From the cell containing the given text, extract its center point as (X, Y) coordinate. 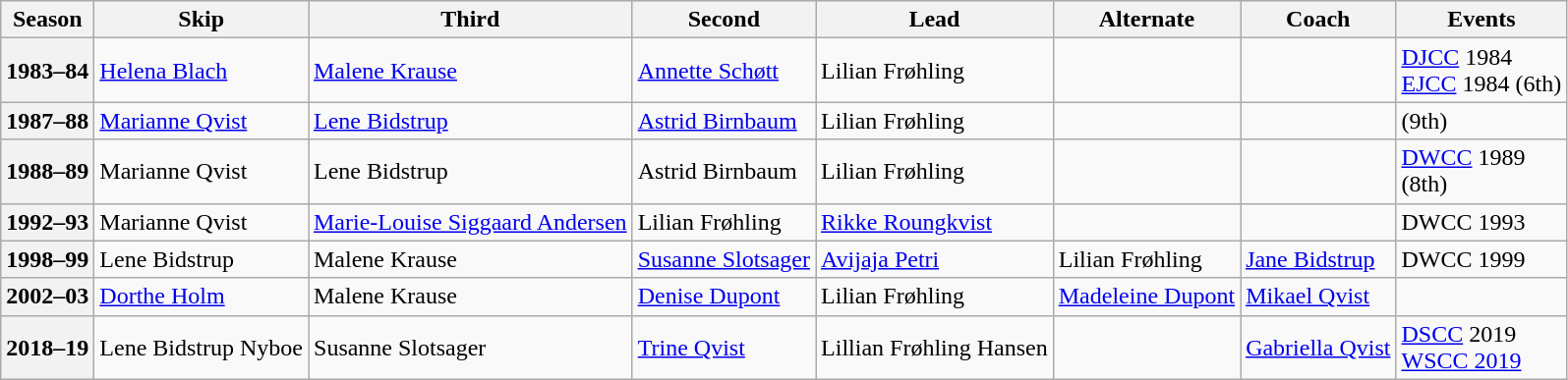
Helena Blach (202, 71)
2002–03 (47, 297)
Season (47, 20)
DSCC 2019 WSCC 2019 (1481, 348)
2018–19 (47, 348)
1998–99 (47, 259)
Skip (202, 20)
DWCC 1989 (8th) (1481, 171)
Jane Bidstrup (1318, 259)
Third (471, 20)
1992–93 (47, 222)
DWCC 1993 (1481, 222)
Trine Qvist (724, 348)
Marie-Louise Siggaard Andersen (471, 222)
Coach (1318, 20)
Alternate (1146, 20)
Gabriella Qvist (1318, 348)
1988–89 (47, 171)
Lene Bidstrup Nyboe (202, 348)
(9th) (1481, 121)
1987–88 (47, 121)
Annette Schøtt (724, 71)
Mikael Qvist (1318, 297)
Dorthe Holm (202, 297)
Madeleine Dupont (1146, 297)
Lead (935, 20)
Denise Dupont (724, 297)
Events (1481, 20)
DJCC 1984 EJCC 1984 (6th) (1481, 71)
Lillian Frøhling Hansen (935, 348)
Avijaja Petri (935, 259)
DWCC 1999 (1481, 259)
1983–84 (47, 71)
Rikke Roungkvist (935, 222)
Second (724, 20)
